Scan for the cell matching the given text and deliver its [x, y] coordinate at center. 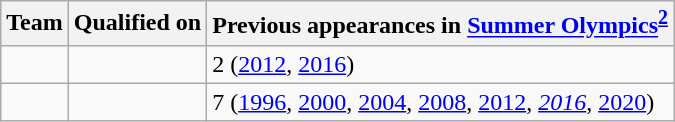
7 (1996, 2000, 2004, 2008, 2012, 2016, 2020) [440, 102]
2 (2012, 2016) [440, 64]
Qualified on [137, 24]
Previous appearances in Summer Olympics2 [440, 24]
Team [35, 24]
